For the text-containing cell, return its midpoint in (X, Y) coordinate format. 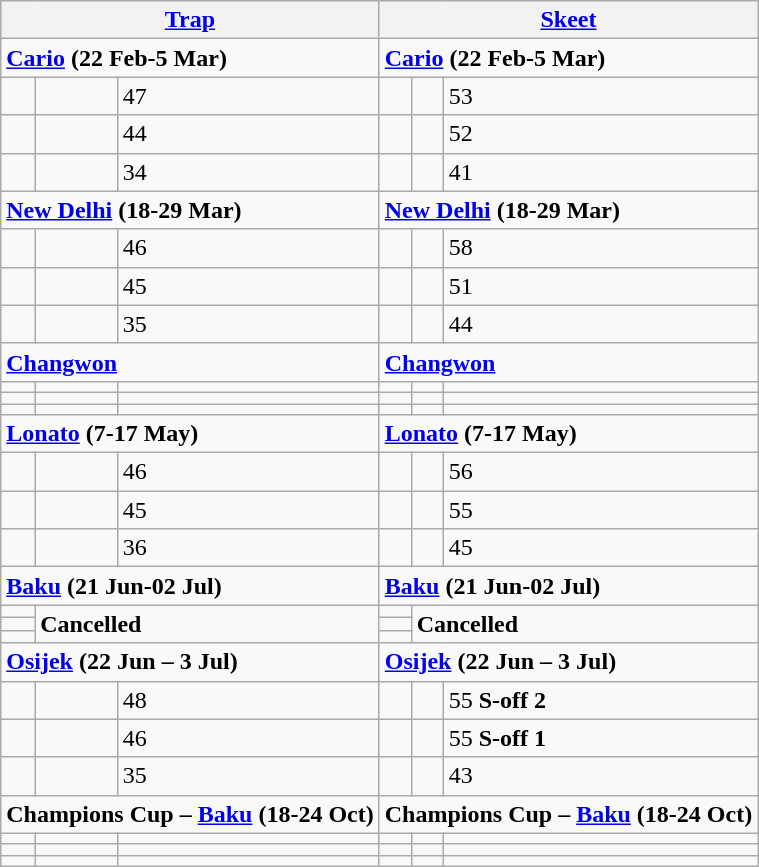
43 (600, 776)
53 (600, 96)
41 (600, 172)
51 (600, 286)
48 (248, 700)
Trap (190, 20)
55 (600, 510)
58 (600, 248)
56 (600, 472)
55 S-off 2 (600, 700)
34 (248, 172)
Skeet (568, 20)
55 S-off 1 (600, 738)
36 (248, 548)
52 (600, 134)
47 (248, 96)
